Return [X, Y] of the center of cell containing provided text 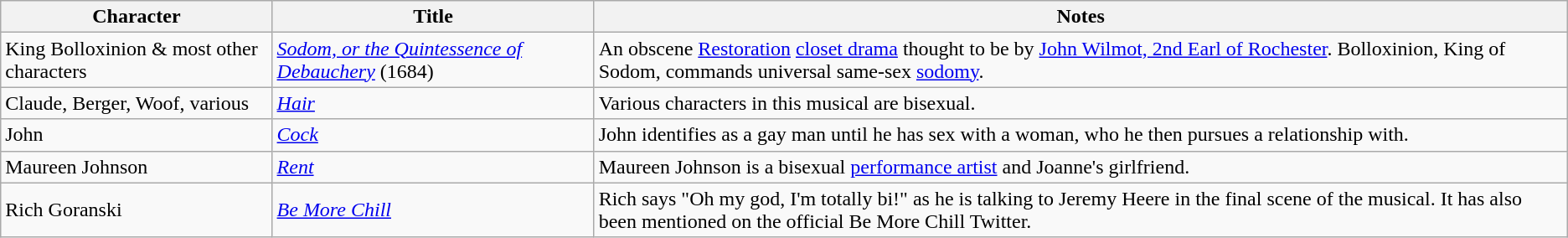
King Bolloxinion & most other characters [137, 60]
Title [433, 17]
Rent [433, 167]
Maureen Johnson [137, 167]
Claude, Berger, Woof, various [137, 103]
John [137, 135]
Character [137, 17]
Notes [1081, 17]
Rich Goranski [137, 210]
Maureen Johnson is a bisexual performance artist and Joanne's girlfriend. [1081, 167]
Be More Chill [433, 210]
John identifies as a gay man until he has sex with a woman, who he then pursues a relationship with. [1081, 135]
Hair [433, 103]
Sodom, or the Quintessence of Debauchery (1684) [433, 60]
Various characters in this musical are bisexual. [1081, 103]
Cock [433, 135]
